Capture the cell that displays the provided text and extract its [x, y] central coordinate. 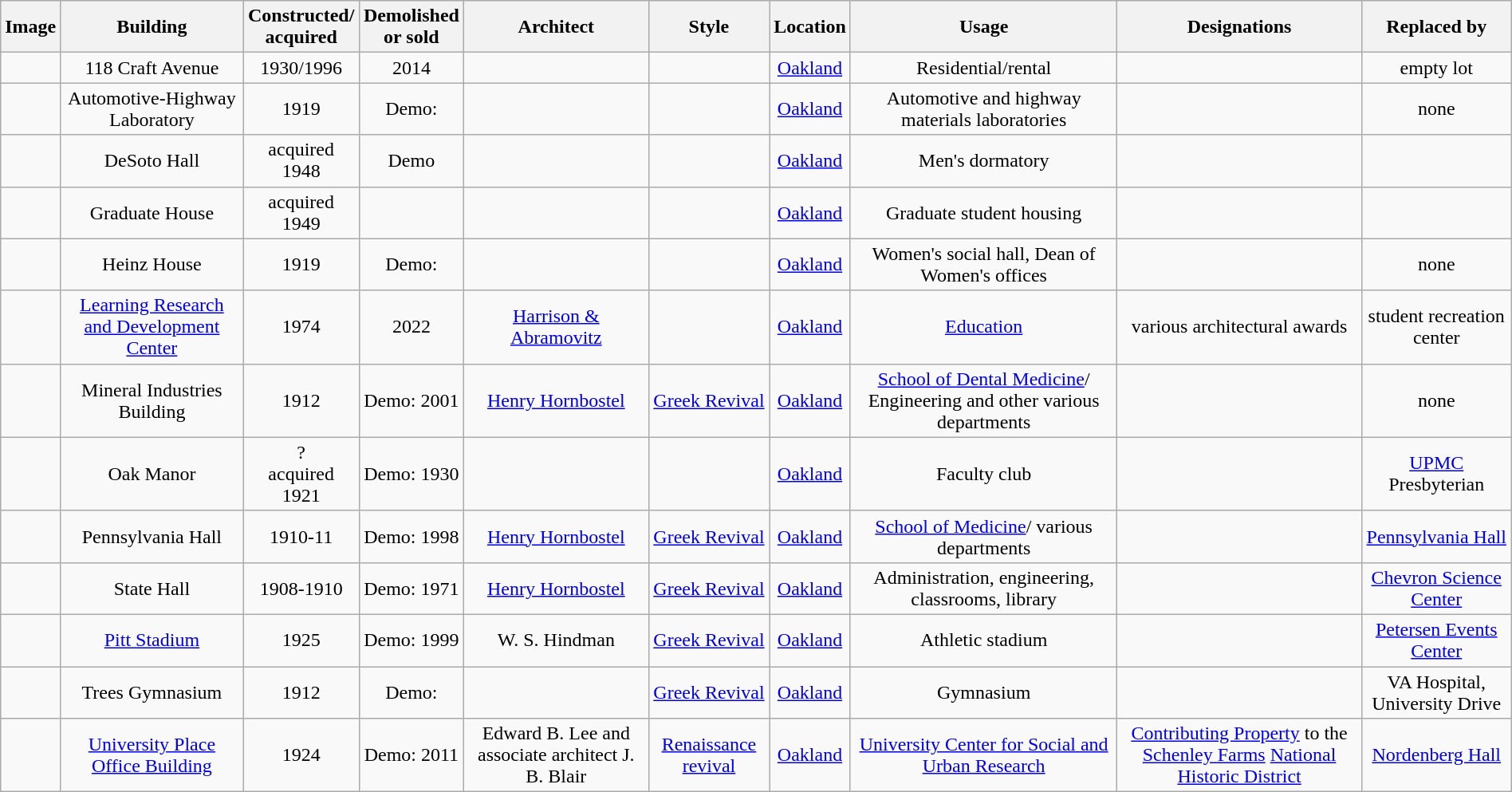
Replaced by [1436, 27]
Gymnasium [984, 692]
Athletic stadium [984, 640]
Demo: 1999 [411, 640]
Constructed/acquired [301, 27]
Renaissance revival [708, 755]
Faculty club [984, 474]
DeSoto Hall [152, 161]
Graduate House [152, 212]
Learning Research and Development Center [152, 327]
Edward B. Lee and associate architect J. B. Blair [556, 755]
Education [984, 327]
University Place Office Building [152, 755]
Style [708, 27]
Residential/rental [984, 68]
student recreation center [1436, 327]
1910-11 [301, 536]
1925 [301, 640]
Demo: 1930 [411, 474]
Automotive-Highway Laboratory [152, 108]
Contributing Property to the Schenley Farms National Historic District [1239, 755]
Graduate student housing [984, 212]
Automotive and highway materials laboratories [984, 108]
acquired 1949 [301, 212]
?acquired 1921 [301, 474]
Building [152, 27]
Architect [556, 27]
Demo: 2001 [411, 400]
Heinz House [152, 265]
acquired 1948 [301, 161]
Harrison & Abramovitz [556, 327]
Demo: 1998 [411, 536]
Demo: 2011 [411, 755]
Location [810, 27]
Demo [411, 161]
Oak Manor [152, 474]
Women's social hall, Dean of Women's offices [984, 265]
118 Craft Avenue [152, 68]
School of Dental Medicine/ Engineering and other various departments [984, 400]
Petersen Events Center [1436, 640]
1908-1910 [301, 589]
UPMC Presbyterian [1436, 474]
1974 [301, 327]
W. S. Hindman [556, 640]
Mineral Industries Building [152, 400]
University Center for Social and Urban Research [984, 755]
various architectural awards [1239, 327]
Nordenberg Hall [1436, 755]
2014 [411, 68]
1924 [301, 755]
State Hall [152, 589]
Usage [984, 27]
Demolishedor sold [411, 27]
VA Hospital, University Drive [1436, 692]
Chevron Science Center [1436, 589]
Image [30, 27]
Trees Gymnasium [152, 692]
Designations [1239, 27]
School of Medicine/ various departments [984, 536]
empty lot [1436, 68]
1930/1996 [301, 68]
2022 [411, 327]
Administration, engineering, classrooms, library [984, 589]
Demo: 1971 [411, 589]
Pitt Stadium [152, 640]
Men's dormatory [984, 161]
